Output the [X, Y] coordinate of the center of the cell containing the given text.  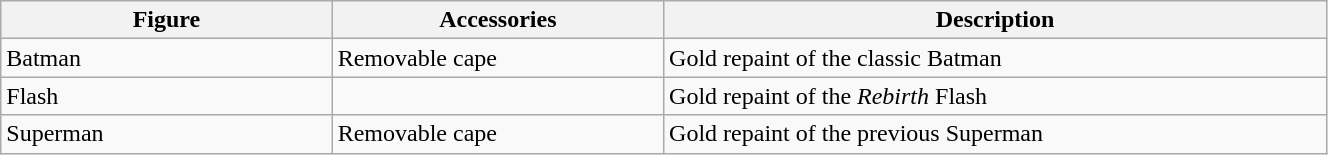
Superman [166, 134]
Accessories [498, 20]
Flash [166, 96]
Gold repaint of the Rebirth Flash [996, 96]
Gold repaint of the previous Superman [996, 134]
Description [996, 20]
Batman [166, 58]
Gold repaint of the classic Batman [996, 58]
Figure [166, 20]
